Detect which cell encompasses the target text, then output its (X, Y) center coordinate. 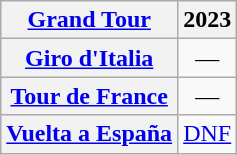
Grand Tour (90, 20)
Vuelta a España (90, 134)
DNF (208, 134)
2023 (208, 20)
Giro d'Italia (90, 58)
Tour de France (90, 96)
